From the cell containing the given text, extract its center point as [X, Y] coordinate. 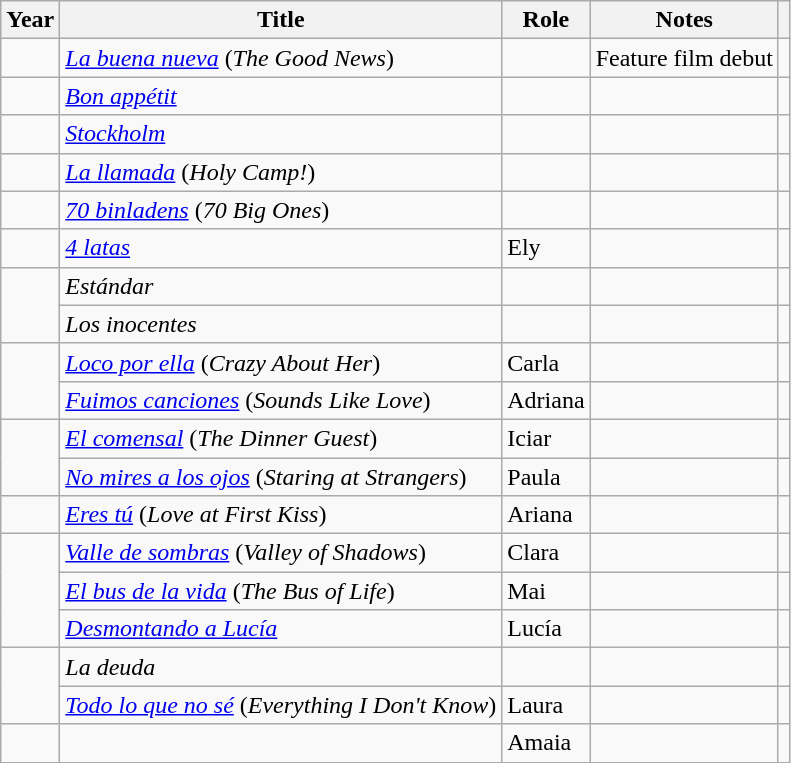
Year [30, 20]
Bon appétit [281, 96]
Loco por ella (Crazy About Her) [281, 362]
Clara [546, 553]
Paula [546, 477]
70 binladens (70 Big Ones) [281, 210]
Eres tú (Love at First Kiss) [281, 515]
Ely [546, 248]
Lucía [546, 629]
La buena nueva (The Good News) [281, 58]
4 latas [281, 248]
Amaia [546, 743]
Valle de sombras (Valley of Shadows) [281, 553]
Carla [546, 362]
Ariana [546, 515]
Notes [684, 20]
El comensal (The Dinner Guest) [281, 438]
Title [281, 20]
Fuimos canciones (Sounds Like Love) [281, 400]
Adriana [546, 400]
No mires a los ojos (Staring at Strangers) [281, 477]
El bus de la vida (The Bus of Life) [281, 591]
Desmontando a Lucía [281, 629]
Feature film debut [684, 58]
La deuda [281, 667]
Stockholm [281, 134]
La llamada (Holy Camp!) [281, 172]
Role [546, 20]
Todo lo que no sé (Everything I Don't Know) [281, 705]
Estándar [281, 286]
Iciar [546, 438]
Los inocentes [281, 324]
Mai [546, 591]
Laura [546, 705]
